Detect which cell encompasses the target text, then output its [X, Y] center coordinate. 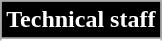
Technical staff [81, 20]
